Determine the (x, y) coordinate at the center of the cell enclosing the given text.  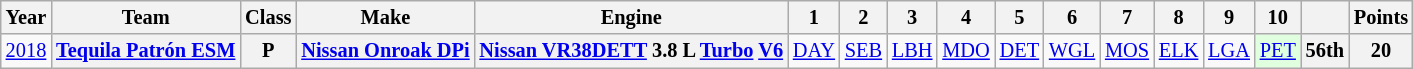
ELK (1178, 51)
2018 (26, 51)
Team (146, 17)
Nissan Onroak DPi (385, 51)
9 (1229, 17)
P (268, 51)
Nissan VR38DETT 3.8 L Turbo V6 (632, 51)
Engine (632, 17)
3 (912, 17)
4 (966, 17)
Points (1381, 17)
1 (814, 17)
MOS (1127, 51)
MDO (966, 51)
WGL (1072, 51)
Class (268, 17)
Year (26, 17)
7 (1127, 17)
56th (1325, 51)
Make (385, 17)
PET (1278, 51)
8 (1178, 17)
Tequila Patrón ESM (146, 51)
5 (1020, 17)
20 (1381, 51)
LBH (912, 51)
6 (1072, 17)
2 (864, 17)
LGA (1229, 51)
DET (1020, 51)
DAY (814, 51)
10 (1278, 17)
SEB (864, 51)
